Locate the cell with the specified text and output its (X, Y) center coordinate. 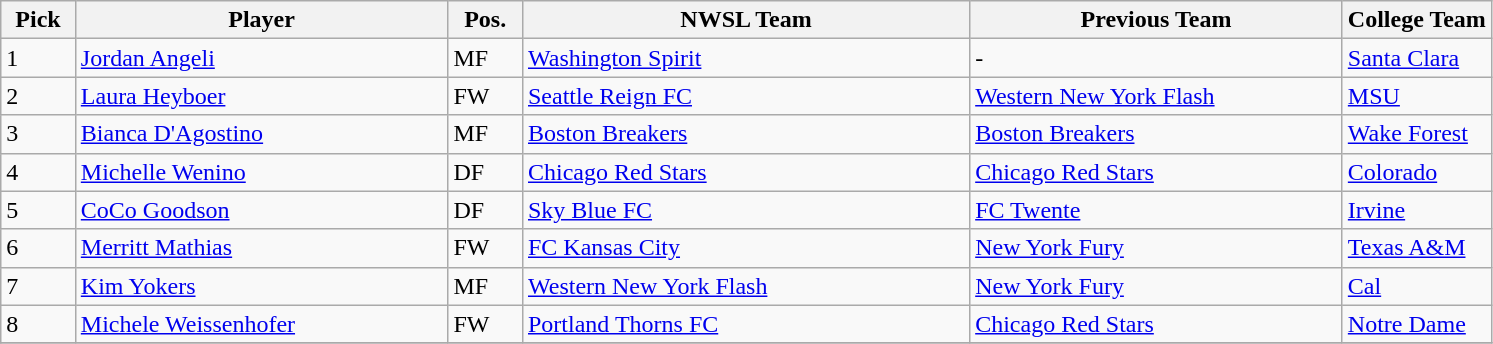
Merritt Mathias (262, 248)
Michele Weissenhofer (262, 324)
Texas A&M (1416, 248)
Cal (1416, 286)
Bianca D'Agostino (262, 134)
Colorado (1416, 172)
Notre Dame (1416, 324)
CoCo Goodson (262, 210)
Pos. (486, 20)
8 (38, 324)
Previous Team (1156, 20)
1 (38, 58)
Portland Thorns FC (746, 324)
4 (38, 172)
7 (38, 286)
Michelle Wenino (262, 172)
College Team (1416, 20)
3 (38, 134)
FC Kansas City (746, 248)
6 (38, 248)
Seattle Reign FC (746, 96)
Laura Heyboer (262, 96)
- (1156, 58)
Wake Forest (1416, 134)
5 (38, 210)
MSU (1416, 96)
Kim Yokers (262, 286)
FC Twente (1156, 210)
Jordan Angeli (262, 58)
Washington Spirit (746, 58)
NWSL Team (746, 20)
2 (38, 96)
Santa Clara (1416, 58)
Pick (38, 20)
Sky Blue FC (746, 210)
Player (262, 20)
Irvine (1416, 210)
